Locate the cell with the specified text and output its [X, Y] center coordinate. 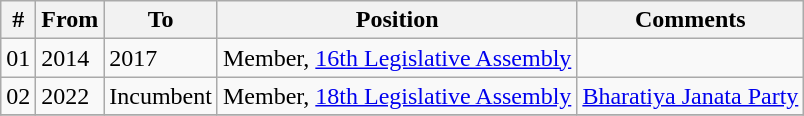
Member, 16th Legislative Assembly [396, 58]
From [70, 20]
2014 [70, 58]
02 [18, 96]
Comments [690, 20]
Member, 18th Legislative Assembly [396, 96]
Incumbent [161, 96]
01 [18, 58]
Bharatiya Janata Party [690, 96]
2022 [70, 96]
Position [396, 20]
To [161, 20]
2017 [161, 58]
# [18, 20]
